Locate the cell with the specified text and output its (X, Y) center coordinate. 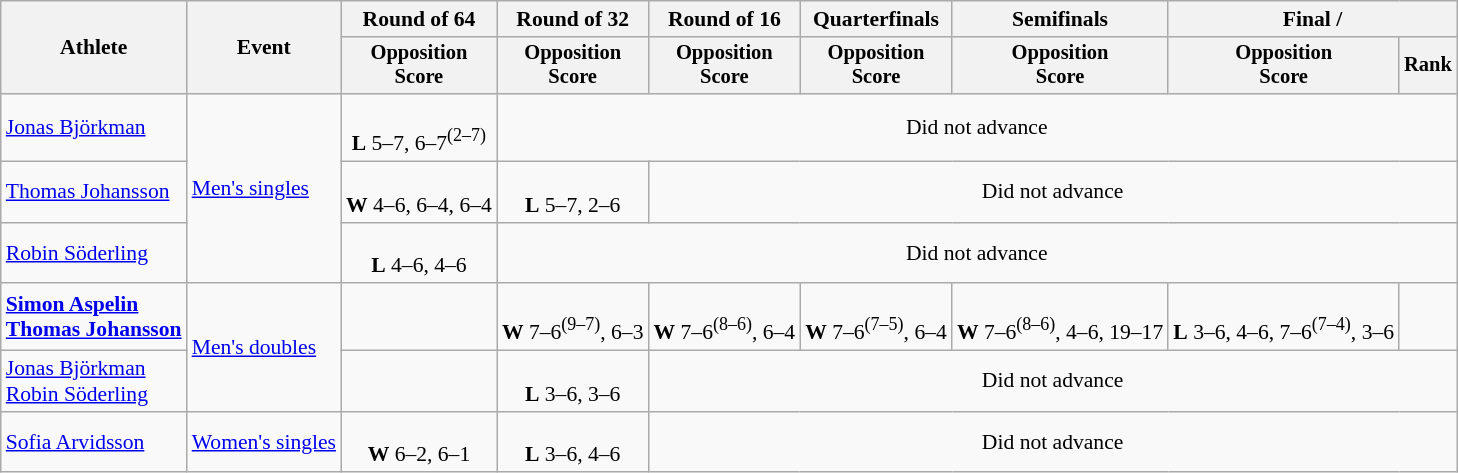
Jonas Björkman (94, 128)
Women's singles (264, 442)
Rank (1428, 66)
Round of 64 (419, 19)
L 3–6, 4–6 (573, 442)
Thomas Johansson (94, 192)
Men's singles (264, 188)
W 7–6(8–6), 4–6, 19–17 (1060, 318)
L 4–6, 4–6 (419, 252)
W 7–6(9–7), 6–3 (573, 318)
W 7–6(8–6), 6–4 (725, 318)
W 4–6, 6–4, 6–4 (419, 192)
W 6–2, 6–1 (419, 442)
L 3–6, 4–6, 7–6(7–4), 3–6 (1284, 318)
L 5–7, 2–6 (573, 192)
Sofia Arvidsson (94, 442)
Men's doubles (264, 348)
Quarterfinals (876, 19)
Simon AspelinThomas Johansson (94, 318)
Round of 32 (573, 19)
Event (264, 48)
Final / (1312, 19)
Round of 16 (725, 19)
Athlete (94, 48)
Jonas BjörkmanRobin Söderling (94, 380)
W 7–6(7–5), 6–4 (876, 318)
Robin Söderling (94, 252)
L 3–6, 3–6 (573, 380)
L 5–7, 6–7(2–7) (419, 128)
Semifinals (1060, 19)
